Pinpoint the cell where the given text exists, returning its (X, Y) midpoint coordinate. 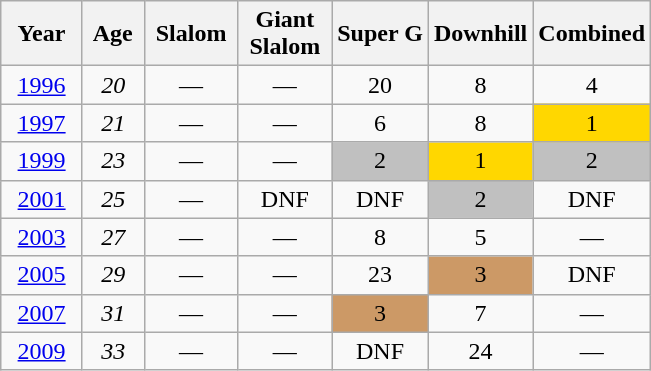
2007 (42, 313)
29 (113, 275)
2001 (42, 199)
24 (480, 351)
Slalom (191, 34)
27 (113, 237)
1997 (42, 123)
4 (592, 85)
2009 (42, 351)
5 (480, 237)
Year (42, 34)
31 (113, 313)
6 (380, 123)
33 (113, 351)
25 (113, 199)
2003 (42, 237)
Giant Slalom (285, 34)
2005 (42, 275)
21 (113, 123)
Downhill (480, 34)
Age (113, 34)
Super G (380, 34)
Combined (592, 34)
1996 (42, 85)
7 (480, 313)
1999 (42, 161)
